Search for the cell housing the specified text and yield its [X, Y] center coordinate. 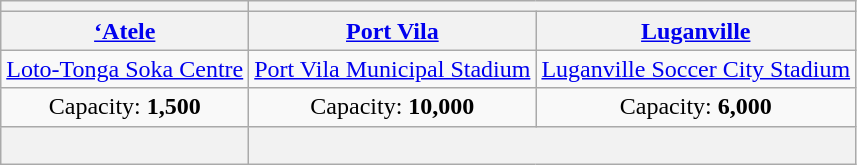
Port Vila Municipal Stadium [392, 69]
Capacity: 1,500 [125, 107]
Luganville Soccer City Stadium [696, 69]
Capacity: 10,000 [392, 107]
Luganville [696, 31]
Port Vila [392, 31]
‘Atele [125, 31]
Loto-Tonga Soka Centre [125, 69]
Capacity: 6,000 [696, 107]
